From the cell containing the given text, extract its center point as (x, y) coordinate. 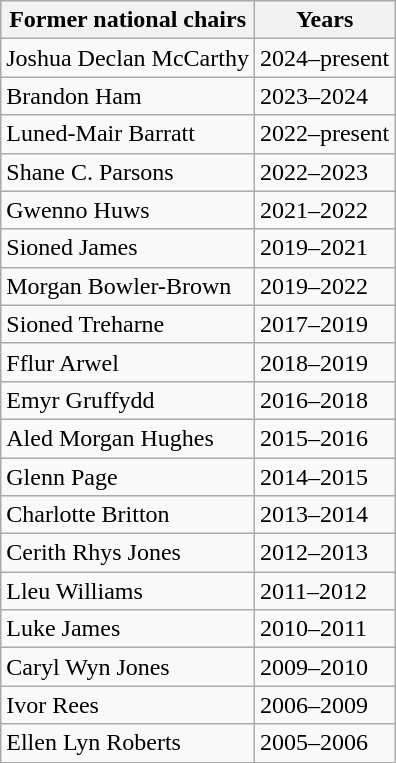
Former national chairs (128, 20)
2019–2021 (324, 248)
2016–2018 (324, 400)
2015–2016 (324, 438)
Brandon Ham (128, 96)
Sioned James (128, 248)
2022–present (324, 134)
Emyr Gruffydd (128, 400)
2021–2022 (324, 210)
Ivor Rees (128, 705)
2017–2019 (324, 324)
2014–2015 (324, 477)
2010–2011 (324, 629)
Sioned Treharne (128, 324)
2013–2014 (324, 515)
Morgan Bowler-Brown (128, 286)
Caryl Wyn Jones (128, 667)
2024–present (324, 58)
Glenn Page (128, 477)
Ellen Lyn Roberts (128, 743)
2009–2010 (324, 667)
Lleu Williams (128, 591)
2006–2009 (324, 705)
Gwenno Huws (128, 210)
Luke James (128, 629)
2012–2013 (324, 553)
Charlotte Britton (128, 515)
Fflur Arwel (128, 362)
Aled Morgan Hughes (128, 438)
2005–2006 (324, 743)
2022–2023 (324, 172)
2019–2022 (324, 286)
Years (324, 20)
2011–2012 (324, 591)
Shane C. Parsons (128, 172)
Luned-Mair Barratt (128, 134)
Cerith Rhys Jones (128, 553)
Joshua Declan McCarthy (128, 58)
2023–2024 (324, 96)
2018–2019 (324, 362)
